Scan for the cell matching the given text and deliver its (x, y) coordinate at center. 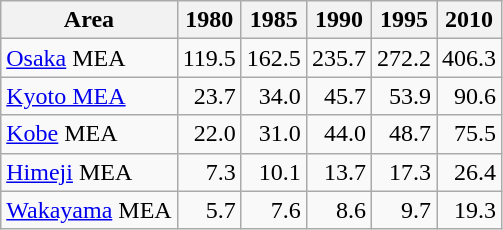
7.3 (209, 172)
8.6 (338, 210)
23.7 (209, 96)
Wakayama MEA (89, 210)
44.0 (338, 134)
90.6 (470, 96)
19.3 (470, 210)
162.5 (274, 58)
1985 (274, 20)
1980 (209, 20)
34.0 (274, 96)
45.7 (338, 96)
406.3 (470, 58)
1990 (338, 20)
7.6 (274, 210)
75.5 (470, 134)
119.5 (209, 58)
Himeji MEA (89, 172)
53.9 (404, 96)
2010 (470, 20)
5.7 (209, 210)
Kobe MEA (89, 134)
235.7 (338, 58)
Osaka MEA (89, 58)
13.7 (338, 172)
17.3 (404, 172)
272.2 (404, 58)
Kyoto MEA (89, 96)
22.0 (209, 134)
31.0 (274, 134)
Area (89, 20)
48.7 (404, 134)
26.4 (470, 172)
9.7 (404, 210)
10.1 (274, 172)
1995 (404, 20)
